Find where the given text appears and provide that cell's center as (x, y) coordinate. 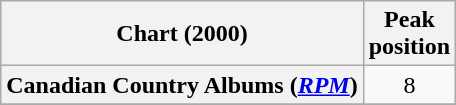
Chart (2000) (182, 34)
Canadian Country Albums (RPM) (182, 85)
8 (409, 85)
Peak position (409, 34)
